Capture the cell that displays the provided text and extract its [X, Y] central coordinate. 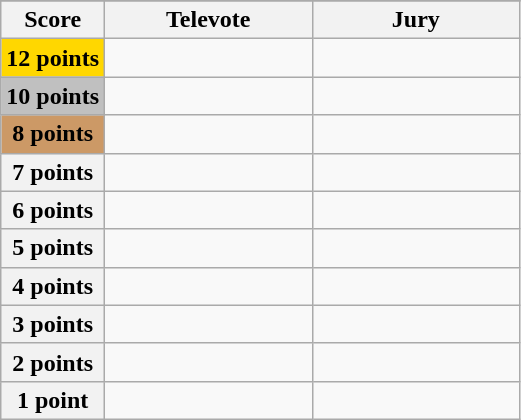
Jury [416, 20]
6 points [53, 210]
1 point [53, 400]
3 points [53, 324]
5 points [53, 248]
Televote [209, 20]
8 points [53, 134]
Score [53, 20]
10 points [53, 96]
2 points [53, 362]
7 points [53, 172]
4 points [53, 286]
12 points [53, 58]
